Determine the (x, y) coordinate at the center of the cell enclosing the given text.  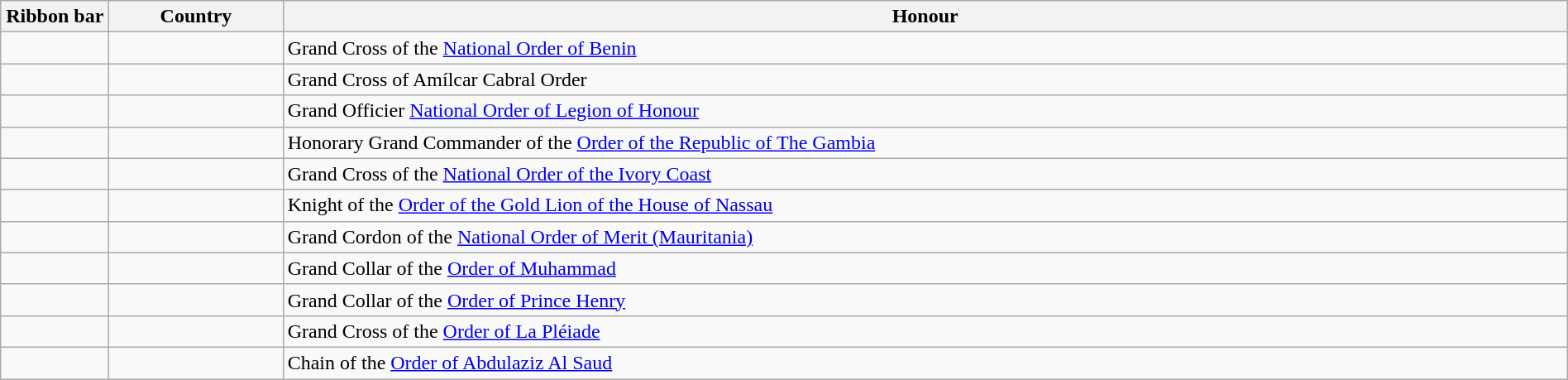
Honour (925, 17)
Chain of the Order of Abdulaziz Al Saud (925, 363)
Grand Officier National Order of Legion of Honour (925, 111)
Grand Cross of the National Order of Benin (925, 48)
Ribbon bar (55, 17)
Grand Cross of the National Order of the Ivory Coast (925, 174)
Grand Cross of Amílcar Cabral Order (925, 79)
Grand Collar of the Order of Prince Henry (925, 300)
Grand Collar of the Order of Muhammad (925, 268)
Grand Cross of the Order of La Pléiade (925, 331)
Knight of the Order of the Gold Lion of the House of Nassau (925, 205)
Honorary Grand Commander of the Order of the Republic of The Gambia (925, 142)
Grand Cordon of the National Order of Merit (Mauritania) (925, 237)
Country (196, 17)
